From the cell containing the given text, extract its center point as (x, y) coordinate. 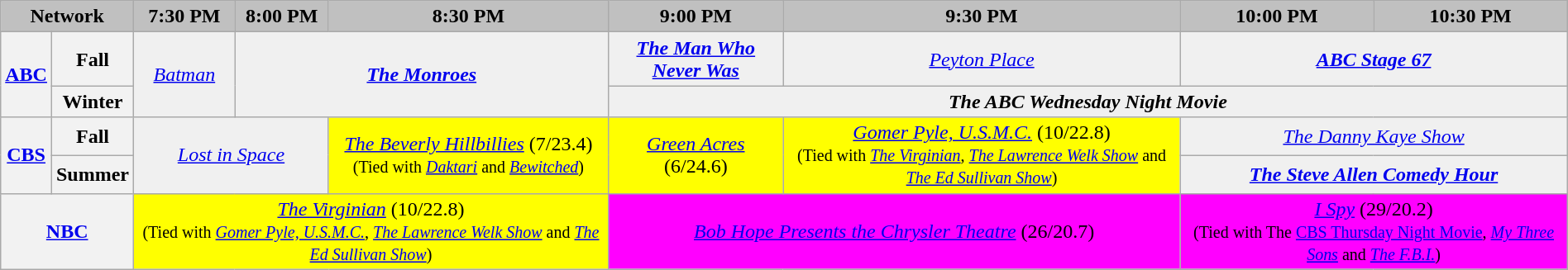
10:00 PM (1277, 17)
The Virginian (10/22.8)(Tied with Gomer Pyle, U.S.M.C., The Lawrence Welk Show and The Ed Sullivan Show) (371, 231)
The ABC Wednesday Night Movie (1088, 102)
Gomer Pyle, U.S.M.C. (10/22.8)(Tied with The Virginian, The Lawrence Welk Show and The Ed Sullivan Show) (982, 155)
The Danny Kaye Show (1374, 136)
8:00 PM (281, 17)
Bob Hope Presents the Chrysler Theatre (26/20.7) (893, 231)
CBS (26, 155)
NBC (68, 231)
7:30 PM (185, 17)
Peyton Place (982, 59)
The Beverly Hillbillies (7/23.4)(Tied with Daktari and Bewitched) (468, 155)
Batman (185, 74)
ABC Stage 67 (1374, 59)
8:30 PM (468, 17)
Lost in Space (232, 155)
Winter (93, 102)
The Steve Allen Comedy Hour (1374, 174)
I Spy (29/20.2)(Tied with The CBS Thursday Night Movie, My Three Sons and The F.B.I.) (1374, 231)
9:00 PM (696, 17)
The Man Who Never Was (696, 59)
9:30 PM (982, 17)
ABC (26, 74)
The Monroes (422, 74)
10:30 PM (1470, 17)
Green Acres (6/24.6) (696, 155)
Network (68, 17)
Summer (93, 174)
